Return [x, y] of the center of cell containing provided text 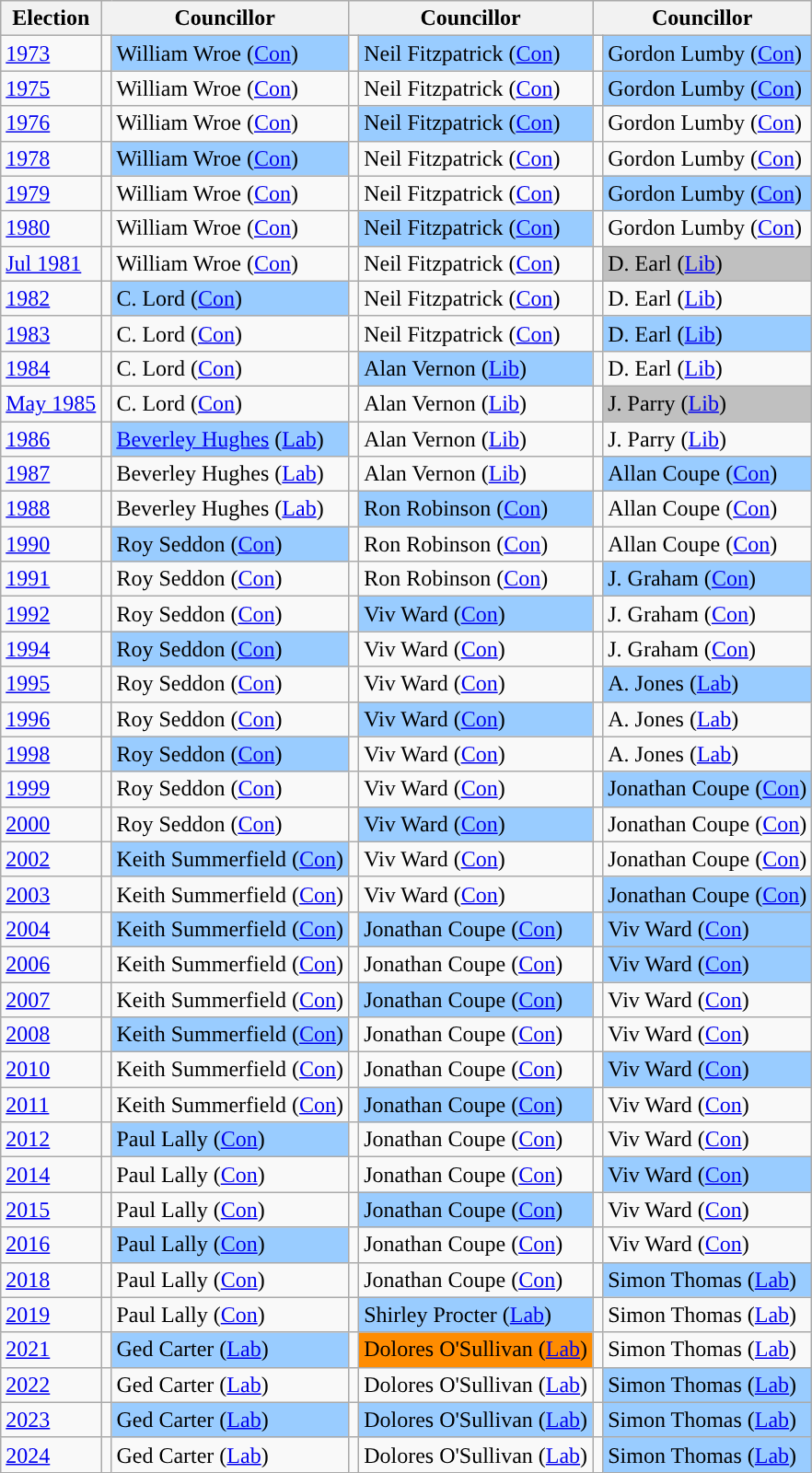
1973 [52, 53]
1992 [52, 614]
2006 [52, 964]
2003 [52, 894]
2019 [52, 1315]
May 1985 [52, 403]
1987 [52, 474]
2016 [52, 1245]
1995 [52, 684]
2018 [52, 1280]
2014 [52, 1175]
2024 [52, 1455]
1984 [52, 368]
1990 [52, 544]
Jul 1981 [52, 263]
2000 [52, 824]
1991 [52, 579]
1999 [52, 789]
2007 [52, 999]
2021 [52, 1350]
1979 [52, 193]
2008 [52, 1035]
1976 [52, 123]
2010 [52, 1070]
1988 [52, 509]
2012 [52, 1140]
Election [52, 18]
1975 [52, 88]
2011 [52, 1105]
1983 [52, 333]
2002 [52, 859]
2015 [52, 1210]
1994 [52, 649]
1986 [52, 439]
1982 [52, 298]
1996 [52, 719]
1998 [52, 754]
2023 [52, 1420]
2004 [52, 929]
Shirley Procter (Lab) [476, 1315]
2022 [52, 1385]
1980 [52, 228]
1978 [52, 158]
